Capture the cell that displays the provided text and extract its [x, y] central coordinate. 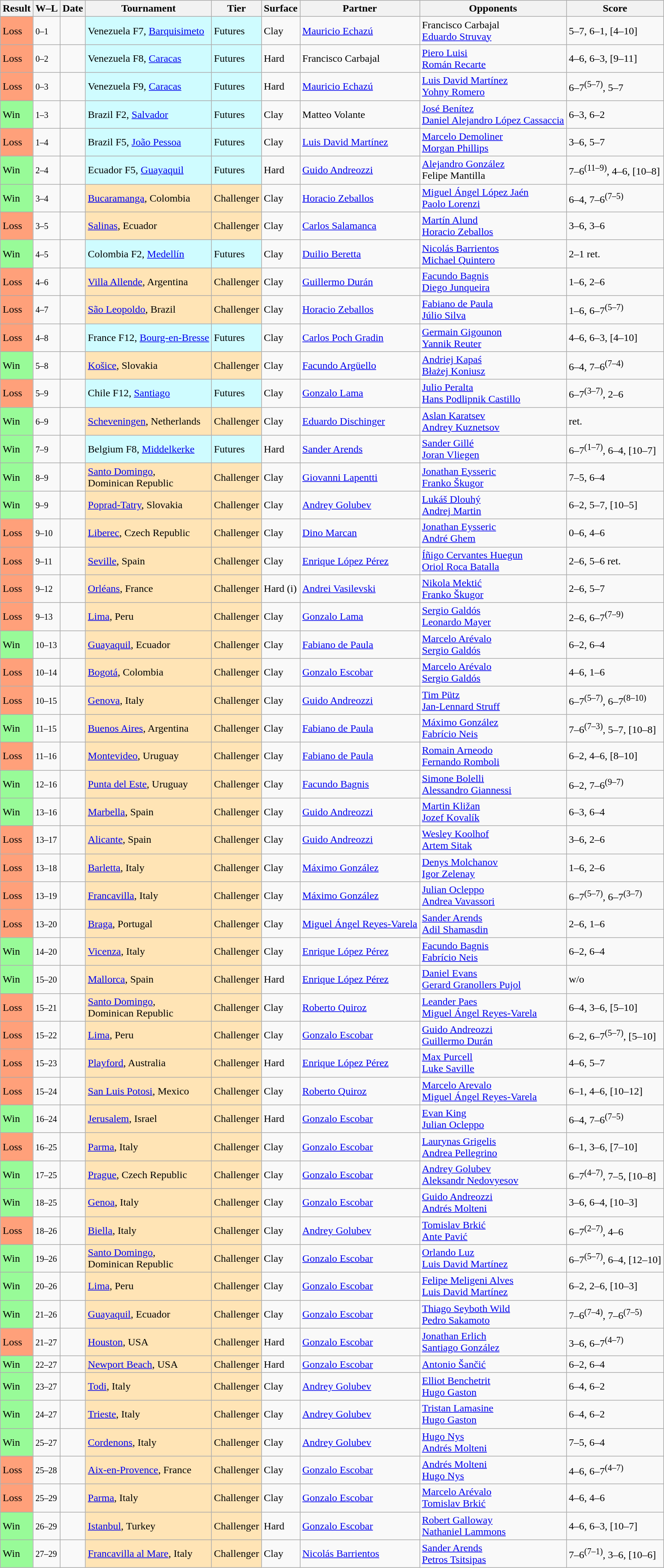
Sander Gillé Joran Vliegen [493, 449]
Marcelo Arevalo Miguel Ángel Reyes-Varela [493, 1091]
0–6, 4–6 [615, 533]
Jonathan Eysseric Franko Škugor [493, 477]
Nicolás Barrientos Michael Quintero [493, 254]
Luis David Martínez Yohny Romero [493, 87]
ret. [615, 421]
Alicante, Spain [148, 840]
Martin Kližan Jozef Kovalík [493, 812]
4–6, 6–7(4–7) [615, 1470]
4–5 [46, 254]
Todi, Italy [148, 1386]
2–1 ret. [615, 254]
7–6(7–3), 5–7, [10–8] [615, 728]
Julio Peralta Hans Podlipnik Castillo [493, 394]
Hugo Nys Andrés Molteni [493, 1442]
Robert Galloway Nathaniel Lammons [493, 1526]
Eduardo Dischinger [359, 421]
Francisco Carbajal Eduardo Struvay [493, 31]
0–2 [46, 58]
Luis David Martínez [359, 142]
Jonathan Erlich Santiago González [493, 1342]
6–1, 4–6, [10–12] [615, 1091]
13–19 [46, 896]
4–6 [46, 281]
Carlos Poch Gradin [359, 337]
1–6, 6–7(5–7) [615, 310]
José Benítez Daniel Alejandro López Cassaccia [493, 114]
6–7(5–7), 5–7 [615, 87]
Máximo González Fabrício Neis [493, 728]
Andriej Kapaś Błażej Koniusz [493, 365]
11–16 [46, 756]
Elliot Benchetrit Hugo Gaston [493, 1386]
Francavilla al Mare, Italy [148, 1553]
10–13 [46, 644]
Romain Arneodo Fernando Romboli [493, 756]
Guillermo Durán [359, 281]
2–4 [46, 170]
Matteo Volante [359, 114]
6–7(4–7), 7–5, [10–8] [615, 1174]
Montevideo, Uruguay [148, 756]
4–8 [46, 337]
16–24 [46, 1119]
Duilio Beretta [359, 254]
2–6, 6–7(7–9) [615, 617]
Facundo Bagnis Fabrício Neis [493, 951]
Tournament [148, 9]
Tim Pütz Jan-Lennard Struff [493, 700]
Jerusalem, Israel [148, 1119]
25–28 [46, 1470]
27–29 [46, 1553]
17–25 [46, 1174]
Aix-en-Provence, France [148, 1470]
Tier [236, 9]
3–6, 5–7 [615, 142]
Fabiano de Paula Júlio Silva [493, 310]
6–4, 3–6, [5–10] [615, 1007]
9–11 [46, 561]
Marbella, Spain [148, 812]
4–6, 6–3, [4–10] [615, 337]
3–4 [46, 198]
6–2, 7–6(9–7) [615, 784]
Sander Arends Petros Tsitsipas [493, 1553]
Guido Andreozzi Guillermo Durán [493, 1035]
2–6, 1–6 [615, 924]
Martín Alund Horacio Zeballos [493, 226]
Brazil F2, Salvador [148, 114]
7–6(11–9), 4–6, [10–8] [615, 170]
6–1, 3–6, [7–10] [615, 1147]
Playford, Australia [148, 1063]
7–6(7–4), 7–6(7–5) [615, 1314]
Belgium F8, Middelkerke [148, 449]
Evan King Julian Ocleppo [493, 1119]
Tristan Lamasine Hugo Gaston [493, 1414]
9–10 [46, 533]
Brazil F5, João Pessoa [148, 142]
0–1 [46, 31]
2–6, 5–7 [615, 588]
Istanbul, Turkey [148, 1526]
14–20 [46, 951]
Colombia F2, Medellín [148, 254]
Facundo Bagnis [359, 784]
10–14 [46, 672]
3–6, 6–7(4–7) [615, 1342]
Andrei Vasilevski [359, 588]
5–9 [46, 394]
12–16 [46, 784]
3–5 [46, 226]
3–6, 3–6 [615, 226]
21–27 [46, 1342]
4–6, 4–6 [615, 1498]
9–12 [46, 588]
Score [615, 9]
Sander Arends [359, 449]
Prague, Czech Republic [148, 1174]
6–2, 5–7, [10–5] [615, 505]
3–6, 2–6 [615, 840]
Partner [359, 9]
6–2, 6–7(5–7), [5–10] [615, 1035]
Jonathan Eysseric André Ghem [493, 533]
15–21 [46, 1007]
6–2, 2–6, [10–3] [615, 1287]
Braga, Portugal [148, 924]
Barletta, Italy [148, 868]
Vicenza, Italy [148, 951]
6–7(5–7), 6–7(3–7) [615, 896]
Venezuela F9, Caracas [148, 87]
Julian Ocleppo Andrea Vavassori [493, 896]
5–8 [46, 365]
Alejandro González Felipe Mantilla [493, 170]
Simone Bolelli Alessandro Giannessi [493, 784]
Íñigo Cervantes Huegun Oriol Roca Batalla [493, 561]
15–20 [46, 980]
Carlos Salamanca [359, 226]
24–27 [46, 1414]
1–3 [46, 114]
6–7(5–7), 6–4, [12–10] [615, 1258]
Marcelo Demoliner Morgan Phillips [493, 142]
25–27 [46, 1442]
18–25 [46, 1203]
Punta del Este, Uruguay [148, 784]
11–15 [46, 728]
Biella, Italy [148, 1230]
Buenos Aires, Argentina [148, 728]
6–2, 4–6, [8–10] [615, 756]
San Luis Potosi, Mexico [148, 1091]
4–6, 5–7 [615, 1063]
Hard (i) [281, 588]
Dino Marcan [359, 533]
13–17 [46, 840]
9–9 [46, 505]
Aslan Karatsev Andrey Kuznetsov [493, 421]
Liberec, Czech Republic [148, 533]
6–9 [46, 421]
4–6, 1–6 [615, 672]
Result [17, 9]
Facundo Bagnis Diego Junqueira [493, 281]
0–3 [46, 87]
Felipe Meligeni Alves Luis David Martínez [493, 1287]
Genova, Italy [148, 700]
8–9 [46, 477]
26–29 [46, 1526]
Denys Molchanov Igor Zelenay [493, 868]
Houston, USA [148, 1342]
2–6, 5–6 ret. [615, 561]
Daniel Evans Gerard Granollers Pujol [493, 980]
4–7 [46, 310]
France F12, Bourg-en-Bresse [148, 337]
16–25 [46, 1147]
Germain Gigounon Yannik Reuter [493, 337]
15–23 [46, 1063]
19–26 [46, 1258]
Andrés Molteni Hugo Nys [493, 1470]
Sander Arends Adil Shamasdin [493, 924]
Max Purcell Luke Saville [493, 1063]
Poprad-Tatry, Slovakia [148, 505]
Miguel Ángel Reyes-Varela [359, 924]
Genoa, Italy [148, 1203]
w/o [615, 980]
Thiago Seyboth Wild Pedro Sakamoto [493, 1314]
Seville, Spain [148, 561]
9–13 [46, 617]
Antonio Šančić [493, 1364]
Opponents [493, 9]
6–3, 6–4 [615, 812]
4–6, 6–3, [9–11] [615, 58]
25–29 [46, 1498]
3–6, 6–4, [10–3] [615, 1203]
Giovanni Lapentti [359, 477]
6–7(5–7), 6–7(8–10) [615, 700]
5–7, 6–1, [4–10] [615, 31]
Laurynas Grigelis Andrea Pellegrino [493, 1147]
Trieste, Italy [148, 1414]
22–27 [46, 1364]
Piero Luisi Román Recarte [493, 58]
6–7(2–7), 4–6 [615, 1230]
Ecuador F5, Guayaquil [148, 170]
1–4 [46, 142]
10–15 [46, 700]
Scheveningen, Netherlands [148, 421]
Chile F12, Santiago [148, 394]
20–26 [46, 1287]
Guido Andreozzi Andrés Molteni [493, 1203]
Marcelo Arévalo Tomislav Brkić [493, 1498]
Tomislav Brkić Ante Pavić [493, 1230]
6–7(3–7), 2–6 [615, 394]
Venezuela F8, Caracas [148, 58]
Venezuela F7, Barquisimeto [148, 31]
Francisco Carbajal [359, 58]
Surface [281, 9]
Orlando Luz Luis David Martínez [493, 1258]
Lukáš Dlouhý Andrej Martin [493, 505]
Mallorca, Spain [148, 980]
Villa Allende, Argentina [148, 281]
21–26 [46, 1314]
Salinas, Ecuador [148, 226]
Miguel Ángel López Jaén Paolo Lorenzi [493, 198]
7–6(7–1), 3–6, [10–6] [615, 1553]
Košice, Slovakia [148, 365]
Newport Beach, USA [148, 1364]
Wesley Koolhof Artem Sitak [493, 840]
W–L [46, 9]
São Leopoldo, Brazil [148, 310]
6–7(1–7), 6–4, [10–7] [615, 449]
15–22 [46, 1035]
23–27 [46, 1386]
Orléans, France [148, 588]
6–4, 7–6(7–4) [615, 365]
Cordenons, Italy [148, 1442]
Date [73, 9]
18–26 [46, 1230]
Andrey Golubev Aleksandr Nedovyesov [493, 1174]
13–18 [46, 868]
6–3, 6–2 [615, 114]
Leander Paes Miguel Ángel Reyes-Varela [493, 1007]
13–16 [46, 812]
Francavilla, Italy [148, 896]
Nicolás Barrientos [359, 1553]
4–6, 6–3, [10–7] [615, 1526]
Facundo Argüello [359, 365]
7–9 [46, 449]
15–24 [46, 1091]
Sergio Galdós Leonardo Mayer [493, 617]
13–20 [46, 924]
Bucaramanga, Colombia [148, 198]
Bogotá, Colombia [148, 672]
Nikola Mektić Franko Škugor [493, 588]
